Extract the [X, Y] coordinate from the center of the cell holding the provided text.  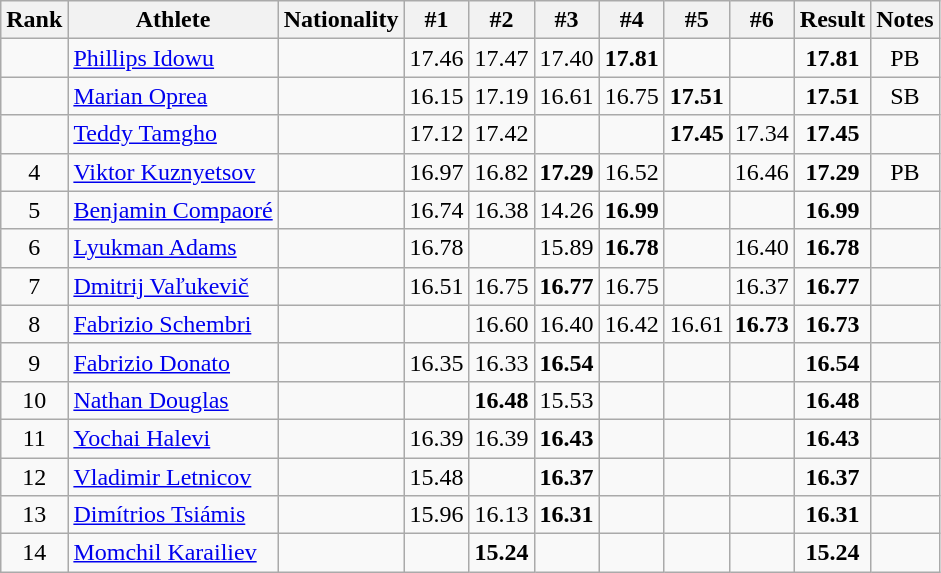
Nationality [341, 20]
Dimítrios Tsiámis [173, 515]
16.97 [436, 172]
16.15 [436, 96]
16.51 [436, 286]
5 [34, 210]
Result [832, 20]
16.82 [502, 172]
Dmitrij Vaľukevič [173, 286]
16.52 [632, 172]
Fabrizio Donato [173, 362]
Momchil Karailiev [173, 553]
Lyukman Adams [173, 248]
Rank [34, 20]
16.60 [502, 324]
Benjamin Compaoré [173, 210]
11 [34, 438]
Fabrizio Schembri [173, 324]
17.34 [762, 134]
16.35 [436, 362]
#2 [502, 20]
15.53 [566, 400]
Viktor Kuznyetsov [173, 172]
17.46 [436, 58]
Nathan Douglas [173, 400]
6 [34, 248]
7 [34, 286]
Phillips Idowu [173, 58]
12 [34, 477]
17.47 [502, 58]
15.89 [566, 248]
Teddy Tamgho [173, 134]
16.42 [632, 324]
Vladimir Letnicov [173, 477]
8 [34, 324]
16.46 [762, 172]
Marian Oprea [173, 96]
16.13 [502, 515]
Athlete [173, 20]
9 [34, 362]
Yochai Halevi [173, 438]
10 [34, 400]
SB [905, 96]
17.42 [502, 134]
4 [34, 172]
15.96 [436, 515]
#5 [696, 20]
16.74 [436, 210]
14.26 [566, 210]
13 [34, 515]
14 [34, 553]
17.40 [566, 58]
16.33 [502, 362]
15.48 [436, 477]
#4 [632, 20]
#3 [566, 20]
#6 [762, 20]
17.19 [502, 96]
16.38 [502, 210]
Notes [905, 20]
17.12 [436, 134]
#1 [436, 20]
